Find where the given text appears and provide that cell's center as (x, y) coordinate. 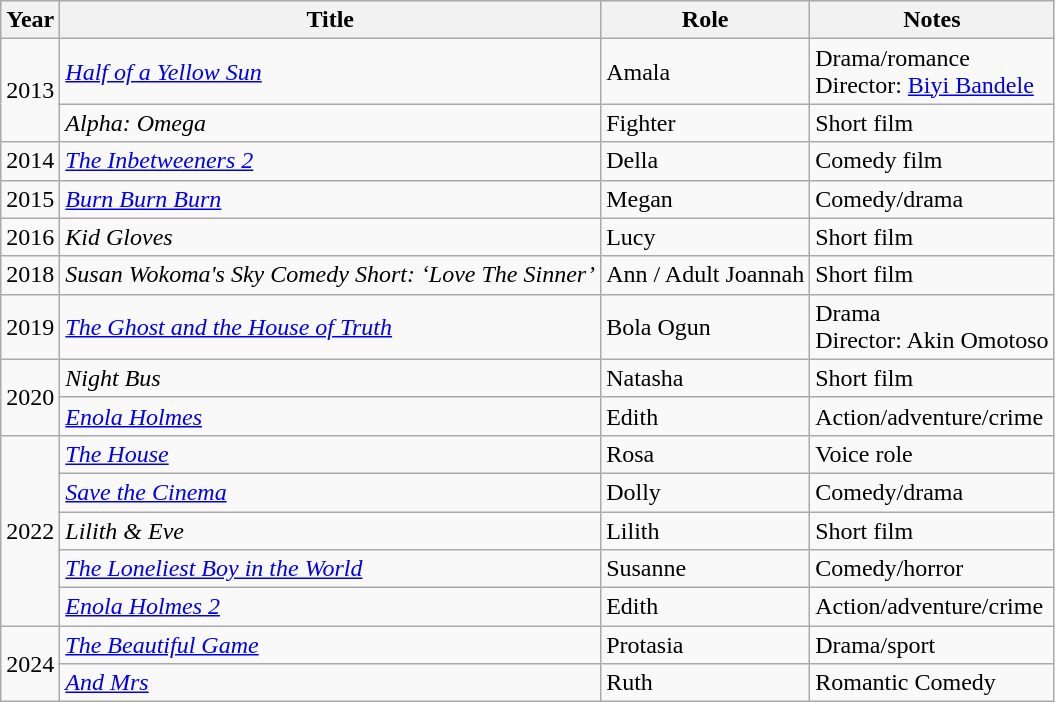
Burn Burn Burn (330, 199)
Title (330, 20)
Ann / Adult Joannah (706, 275)
Lilith & Eve (330, 531)
Notes (932, 20)
Enola Holmes (330, 416)
Drama/romanceDirector: Biyi Bandele (932, 72)
2024 (30, 664)
Role (706, 20)
Susanne (706, 569)
Bola Ogun (706, 326)
2020 (30, 397)
Lilith (706, 531)
Romantic Comedy (932, 683)
2022 (30, 530)
Alpha: Omega (330, 123)
Megan (706, 199)
Ruth (706, 683)
Half of a Yellow Sun (330, 72)
Rosa (706, 454)
Della (706, 161)
2019 (30, 326)
Lucy (706, 237)
DramaDirector: Akin Omotoso (932, 326)
The Ghost and the House of Truth (330, 326)
Comedy film (932, 161)
The House (330, 454)
Year (30, 20)
2015 (30, 199)
Night Bus (330, 378)
2014 (30, 161)
The Loneliest Boy in the World (330, 569)
Protasia (706, 645)
Save the Cinema (330, 492)
Drama/sport (932, 645)
Kid Gloves (330, 237)
Comedy/horror (932, 569)
Amala (706, 72)
The Inbetweeners 2 (330, 161)
And Mrs (330, 683)
Fighter (706, 123)
2013 (30, 90)
The Beautiful Game (330, 645)
Susan Wokoma's Sky Comedy Short: ‘Love The Sinner’ (330, 275)
Voice role (932, 454)
Dolly (706, 492)
Enola Holmes 2 (330, 607)
2018 (30, 275)
2016 (30, 237)
Natasha (706, 378)
